Capture the cell that displays the provided text and extract its (X, Y) central coordinate. 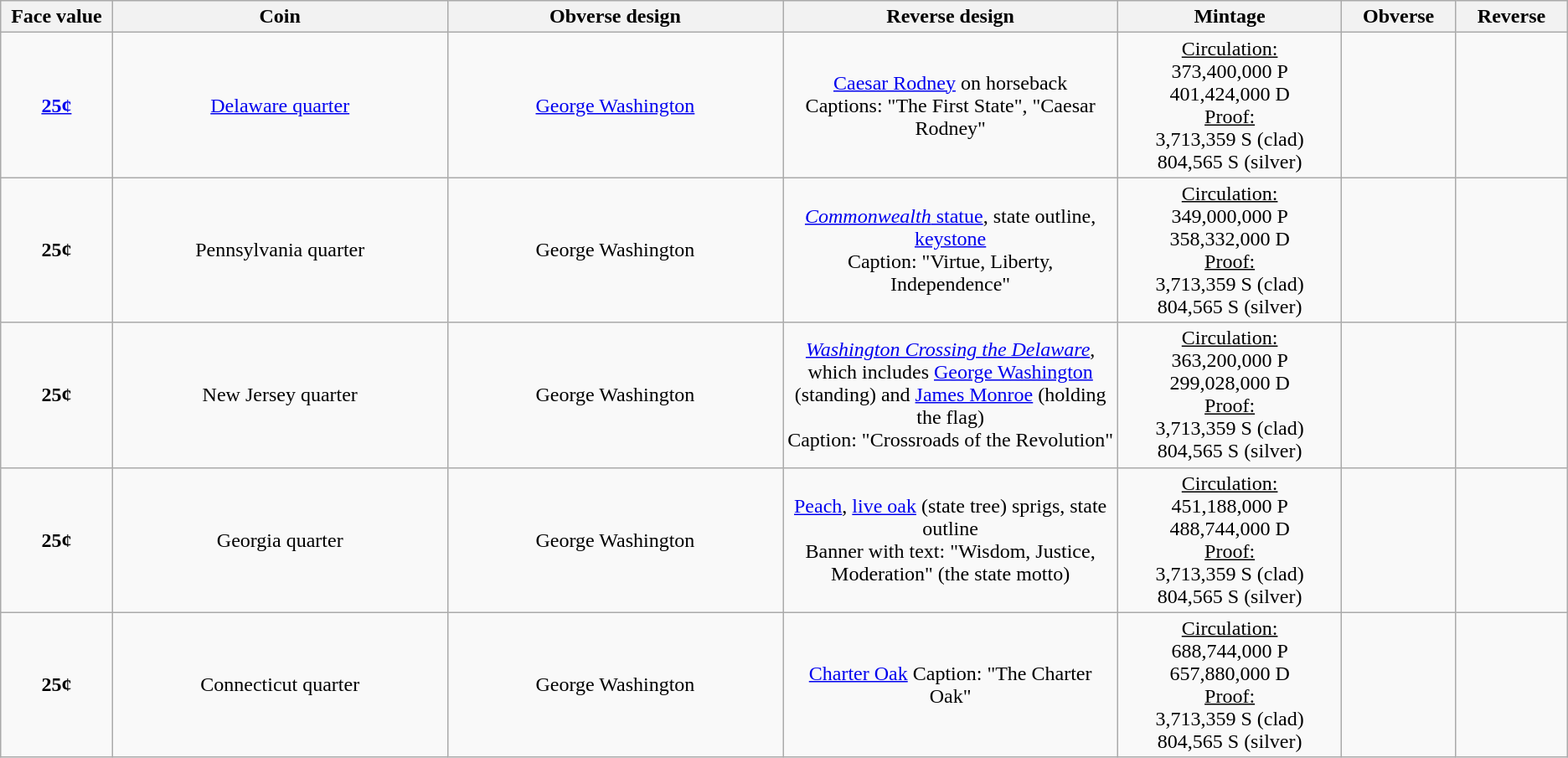
Connecticut quarter (280, 685)
Mintage (1230, 17)
Delaware quarter (280, 106)
Coin (280, 17)
Georgia quarter (280, 539)
Circulation:451,188,000 P488,744,000 DProof:3,713,359 S (clad)804,565 S (silver) (1230, 539)
Obverse (1399, 17)
Pennsylvania quarter (280, 250)
New Jersey quarter (280, 395)
Circulation:373,400,000 P401,424,000 DProof:3,713,359 S (clad)804,565 S (silver) (1230, 106)
Reverse (1512, 17)
Commonwealth statue, state outline, keystoneCaption: "Virtue, Liberty, Independence" (951, 250)
Circulation:363,200,000 P299,028,000 DProof:3,713,359 S (clad)804,565 S (silver) (1230, 395)
Reverse design (951, 17)
Obverse design (615, 17)
Charter Oak Caption: "The Charter Oak" (951, 685)
Circulation:349,000,000 P358,332,000 DProof:3,713,359 S (clad)804,565 S (silver) (1230, 250)
Circulation:688,744,000 P657,880,000 DProof:3,713,359 S (clad)804,565 S (silver) (1230, 685)
Caesar Rodney on horsebackCaptions: "The First State", "Caesar Rodney" (951, 106)
Face value (57, 17)
Peach, live oak (state tree) sprigs, state outlineBanner with text: "Wisdom, Justice, Moderation" (the state motto) (951, 539)
